Identify which cell holds the provided text, then report its [x, y] central coordinate. 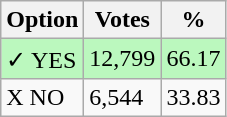
% [194, 20]
6,544 [122, 97]
✓ YES [42, 59]
Votes [122, 20]
33.83 [194, 97]
66.17 [194, 59]
X NO [42, 97]
Option [42, 20]
12,799 [122, 59]
